Return the (X, Y) coordinate for the center point of the cell that contains the specified text.  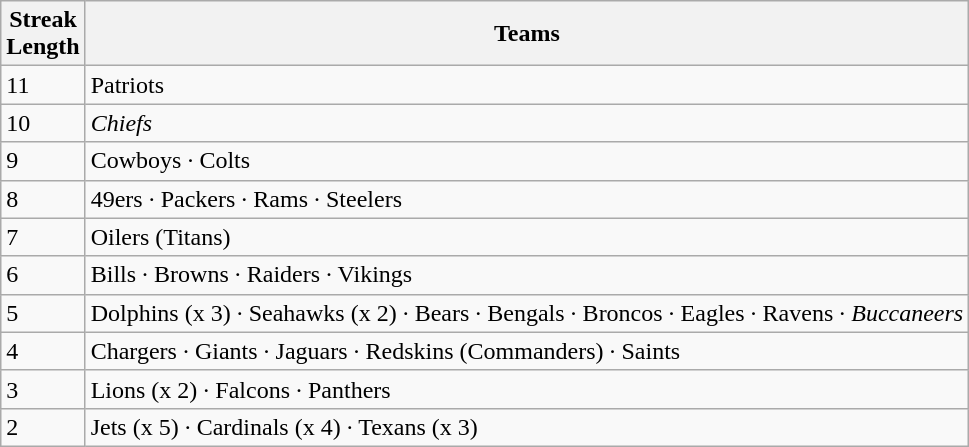
11 (43, 85)
2 (43, 427)
Lions (x 2) · Falcons · Panthers (527, 389)
5 (43, 313)
4 (43, 351)
Chiefs (527, 123)
Oilers (Titans) (527, 237)
Chargers · Giants · Jaguars · Redskins (Commanders) · Saints (527, 351)
8 (43, 199)
Patriots (527, 85)
Streak Length (43, 34)
9 (43, 161)
Bills · Browns · Raiders · Vikings (527, 275)
Cowboys · Colts (527, 161)
6 (43, 275)
Teams (527, 34)
49ers · Packers · Rams · Steelers (527, 199)
10 (43, 123)
7 (43, 237)
Jets (x 5) · Cardinals (x 4) · Texans (x 3) (527, 427)
3 (43, 389)
Dolphins (x 3) · Seahawks (x 2) · Bears · Bengals · Broncos · Eagles · Ravens · Buccaneers (527, 313)
